Output the [X, Y] coordinate of the center of the cell containing the given text.  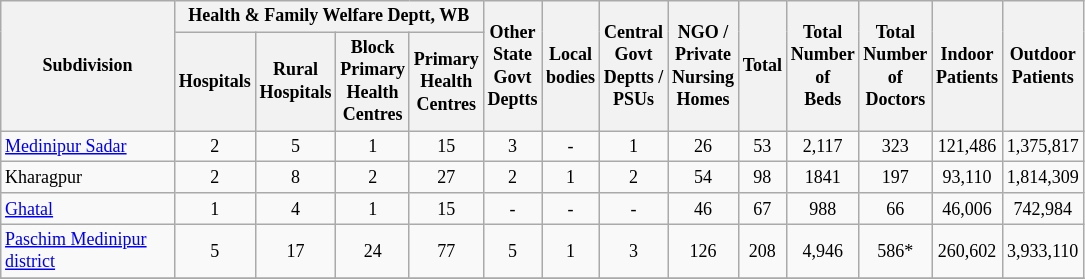
742,984 [1042, 208]
67 [762, 208]
1,814,309 [1042, 178]
1841 [822, 178]
NGO /PrivateNursingHomes [704, 66]
Ghatal [88, 208]
TotalNumberofDoctors [896, 66]
197 [896, 178]
26 [704, 146]
24 [373, 251]
OutdoorPatients [1042, 66]
Total [762, 66]
93,110 [968, 178]
BlockPrimaryHealthCentres [373, 82]
Subdivision [88, 66]
27 [446, 178]
121,486 [968, 146]
Health & Family Welfare Deptt, WB [328, 16]
988 [822, 208]
323 [896, 146]
3,933,110 [1042, 251]
1,375,817 [1042, 146]
17 [296, 251]
RuralHospitals [296, 82]
IndoorPatients [968, 66]
98 [762, 178]
Paschim Medinipur district [88, 251]
46 [704, 208]
PrimaryHealthCentres [446, 82]
Localbodies [571, 66]
53 [762, 146]
586* [896, 251]
77 [446, 251]
8 [296, 178]
4 [296, 208]
CentralGovtDeptts /PSUs [633, 66]
OtherStateGovtDeptts [512, 66]
66 [896, 208]
Kharagpur [88, 178]
Hospitals [214, 82]
TotalNumberofBeds [822, 66]
4,946 [822, 251]
2,117 [822, 146]
Medinipur Sadar [88, 146]
126 [704, 251]
46,006 [968, 208]
54 [704, 178]
260,602 [968, 251]
208 [762, 251]
